Identify which cell holds the provided text, then report its [X, Y] central coordinate. 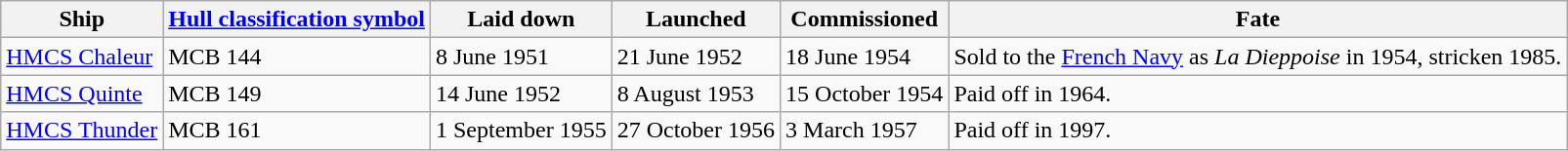
MCB 161 [297, 131]
MCB 144 [297, 57]
Fate [1258, 19]
Sold to the French Navy as La Dieppoise in 1954, stricken 1985. [1258, 57]
Hull classification symbol [297, 19]
15 October 1954 [865, 94]
Paid off in 1964. [1258, 94]
Ship [82, 19]
1 September 1955 [521, 131]
HMCS Chaleur [82, 57]
8 June 1951 [521, 57]
HMCS Quinte [82, 94]
18 June 1954 [865, 57]
Launched [696, 19]
27 October 1956 [696, 131]
3 March 1957 [865, 131]
MCB 149 [297, 94]
HMCS Thunder [82, 131]
Paid off in 1997. [1258, 131]
8 August 1953 [696, 94]
Laid down [521, 19]
14 June 1952 [521, 94]
Commissioned [865, 19]
21 June 1952 [696, 57]
